Capture the cell that displays the provided text and extract its [x, y] central coordinate. 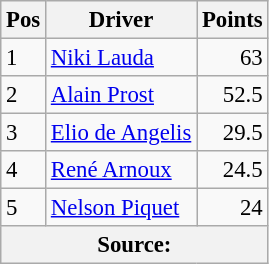
2 [24, 95]
René Arnoux [122, 170]
1 [24, 58]
5 [24, 208]
Points [232, 20]
Elio de Angelis [122, 133]
52.5 [232, 95]
3 [24, 133]
63 [232, 58]
Source: [134, 245]
Niki Lauda [122, 58]
29.5 [232, 133]
24.5 [232, 170]
Nelson Piquet [122, 208]
Driver [122, 20]
4 [24, 170]
Alain Prost [122, 95]
24 [232, 208]
Pos [24, 20]
